Extract the (X, Y) coordinate from the center of the cell holding the provided text.  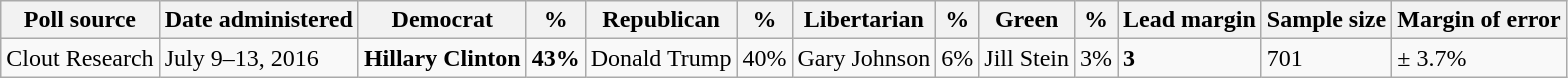
43% (556, 58)
701 (1326, 58)
Poll source (80, 20)
Date administered (258, 20)
Green (1027, 20)
3% (1096, 58)
Gary Johnson (864, 58)
Margin of error (1480, 20)
Clout Research (80, 58)
Jill Stein (1027, 58)
Republican (661, 20)
6% (958, 58)
Lead margin (1190, 20)
± 3.7% (1480, 58)
Democrat (442, 20)
Hillary Clinton (442, 58)
July 9–13, 2016 (258, 58)
Libertarian (864, 20)
40% (764, 58)
Donald Trump (661, 58)
Sample size (1326, 20)
3 (1190, 58)
